Find where the given text appears and provide that cell's center as (x, y) coordinate. 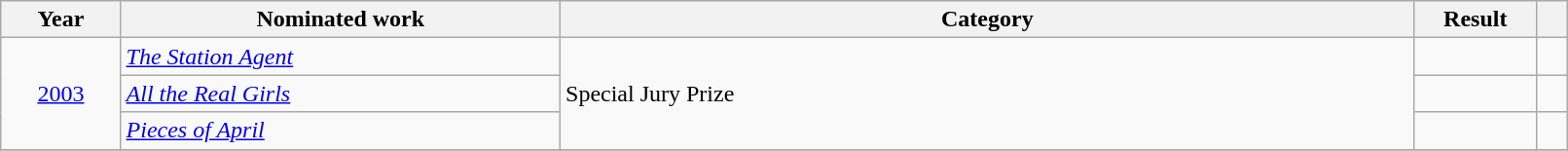
The Station Agent (341, 57)
Nominated work (341, 19)
Pieces of April (341, 131)
All the Real Girls (341, 94)
Special Jury Prize (988, 94)
2003 (60, 94)
Year (60, 19)
Category (988, 19)
Result (1476, 19)
